Search for the cell housing the specified text and yield its [x, y] center coordinate. 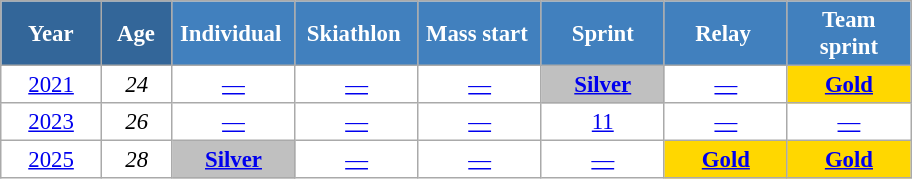
Relay [726, 34]
24 [136, 85]
Skiathlon [356, 34]
11 [602, 122]
2021 [52, 85]
Age [136, 34]
26 [136, 122]
28 [136, 160]
Year [52, 34]
2023 [52, 122]
Individual [234, 34]
Sprint [602, 34]
Team sprint [848, 34]
2025 [52, 160]
Mass start [480, 34]
